Determine the (X, Y) coordinate at the center of the cell enclosing the given text.  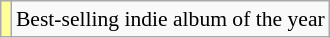
Best-selling indie album of the year (170, 19)
